Provide the [X, Y] coordinate of the cell's center where the given text is located.  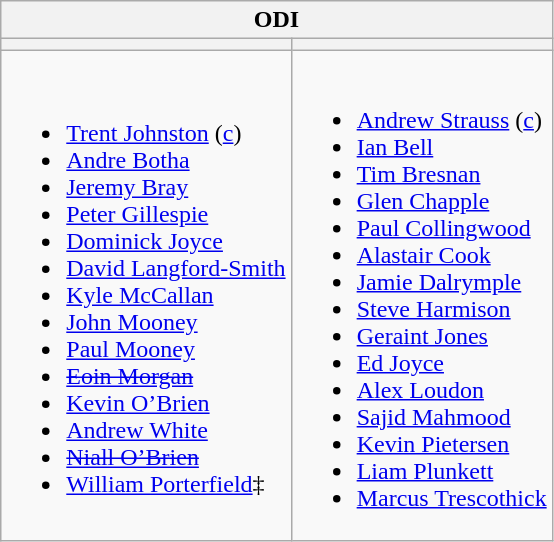
ODI [276, 20]
